Return the [x, y] coordinate for the center point of the cell that contains the specified text.  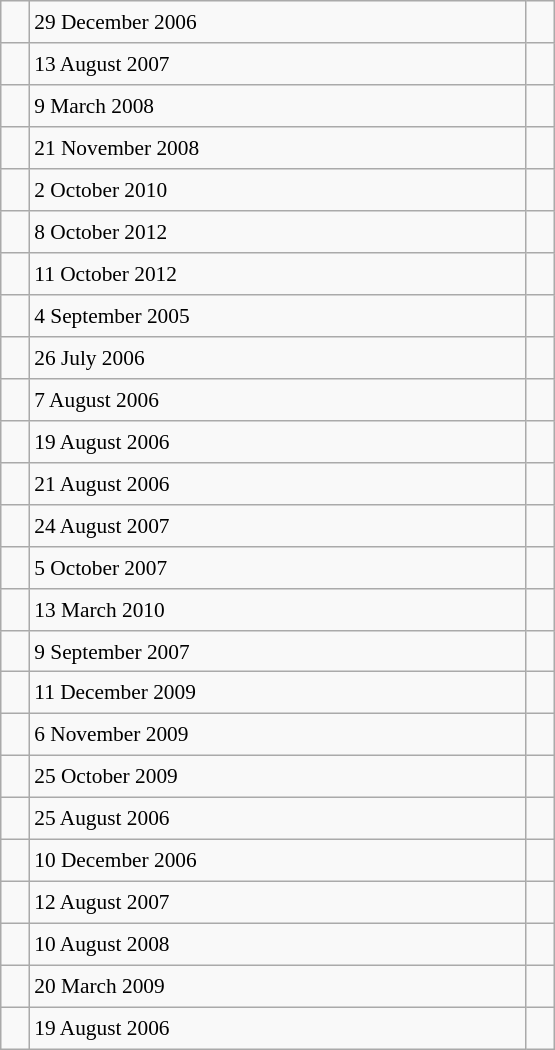
11 October 2012 [278, 274]
21 November 2008 [278, 148]
24 August 2007 [278, 525]
11 December 2009 [278, 693]
20 March 2009 [278, 986]
8 October 2012 [278, 232]
26 July 2006 [278, 358]
10 August 2008 [278, 945]
9 September 2007 [278, 651]
9 March 2008 [278, 106]
4 September 2005 [278, 316]
25 October 2009 [278, 777]
25 August 2006 [278, 819]
6 November 2009 [278, 735]
13 August 2007 [278, 64]
13 March 2010 [278, 609]
7 August 2006 [278, 399]
2 October 2010 [278, 190]
5 October 2007 [278, 567]
21 August 2006 [278, 483]
29 December 2006 [278, 22]
12 August 2007 [278, 903]
10 December 2006 [278, 861]
